Determine the [X, Y] coordinate at the center of the cell enclosing the given text.  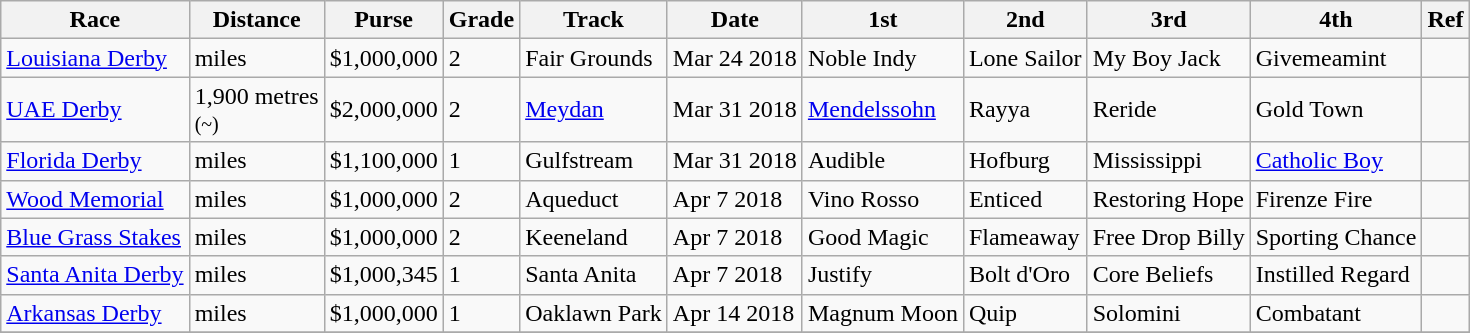
$1,000,345 [384, 275]
Gold Town [1336, 110]
Oaklawn Park [594, 313]
Florida Derby [95, 161]
4th [1336, 20]
Noble Indy [882, 58]
Givemeamint [1336, 58]
Flameaway [1025, 237]
Date [734, 20]
Instilled Regard [1336, 275]
Wood Memorial [95, 199]
Mar 24 2018 [734, 58]
Firenze Fire [1336, 199]
Ref [1446, 20]
Reride [1168, 110]
1,900 metres(~) [256, 110]
$1,100,000 [384, 161]
Purse [384, 20]
Hofburg [1025, 161]
Enticed [1025, 199]
$2,000,000 [384, 110]
Arkansas Derby [95, 313]
Louisiana Derby [95, 58]
Restoring Hope [1168, 199]
Lone Sailor [1025, 58]
Santa Anita [594, 275]
Solomini [1168, 313]
Grade [481, 20]
Mississippi [1168, 161]
Mendelssohn [882, 110]
Vino Rosso [882, 199]
Aqueduct [594, 199]
Catholic Boy [1336, 161]
Gulfstream [594, 161]
Race [95, 20]
Audible [882, 161]
Keeneland [594, 237]
Justify [882, 275]
UAE Derby [95, 110]
Good Magic [882, 237]
Distance [256, 20]
Magnum Moon [882, 313]
Rayya [1025, 110]
Core Beliefs [1168, 275]
2nd [1025, 20]
Sporting Chance [1336, 237]
Meydan [594, 110]
Blue Grass Stakes [95, 237]
Quip [1025, 313]
Free Drop Billy [1168, 237]
Track [594, 20]
My Boy Jack [1168, 58]
3rd [1168, 20]
Bolt d'Oro [1025, 275]
Fair Grounds [594, 58]
Combatant [1336, 313]
Santa Anita Derby [95, 275]
Apr 14 2018 [734, 313]
1st [882, 20]
